Find where the given text appears and provide that cell's center as [X, Y] coordinate. 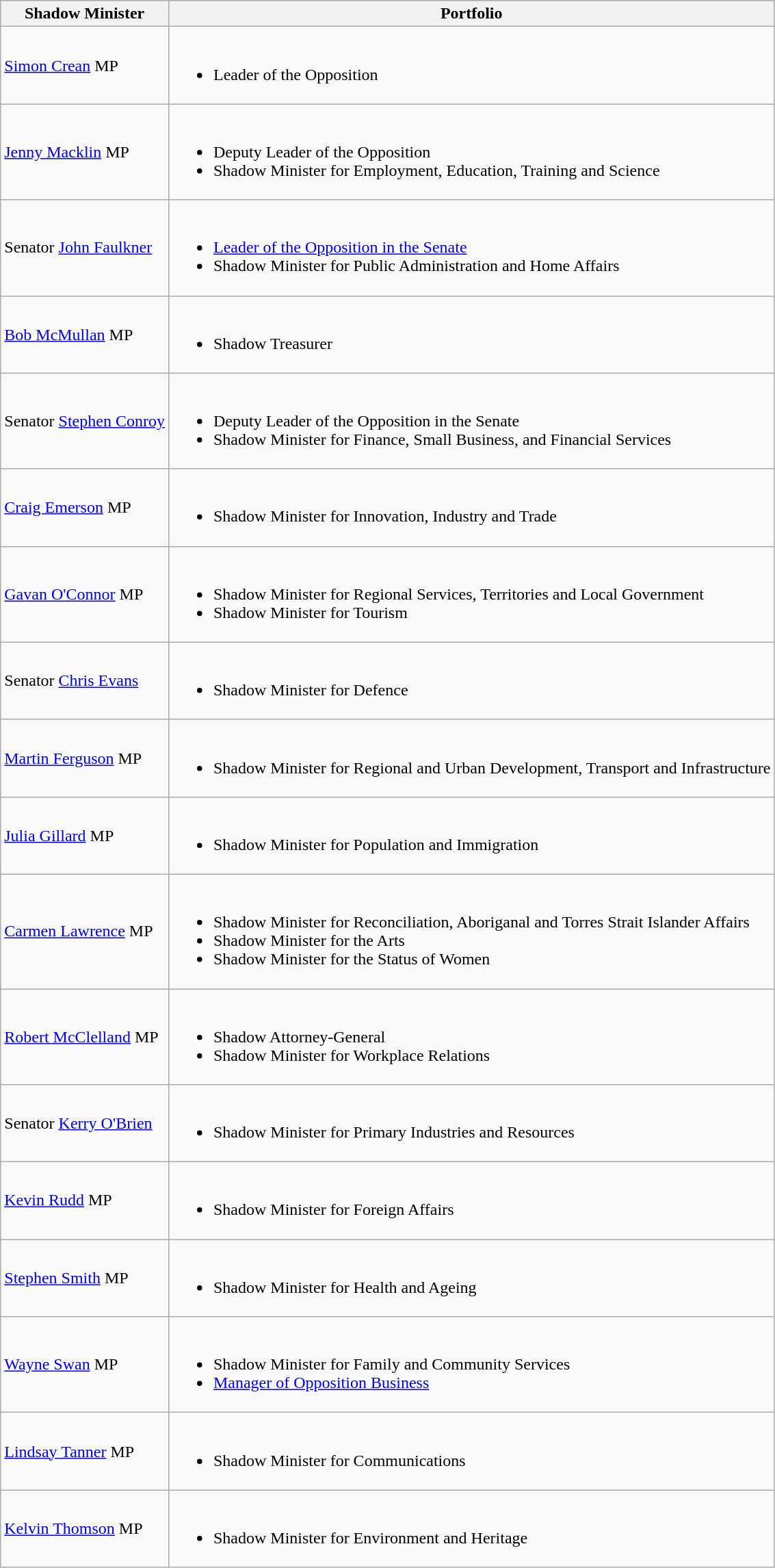
Shadow Minister for Communications [471, 1451]
Leader of the Opposition [471, 66]
Robert McClelland MP [85, 1036]
Kevin Rudd MP [85, 1200]
Shadow Attorney-GeneralShadow Minister for Workplace Relations [471, 1036]
Shadow Minister for Reconciliation, Aboriganal and Torres Strait Islander AffairsShadow Minister for the ArtsShadow Minister for the Status of Women [471, 931]
Simon Crean MP [85, 66]
Senator John Faulkner [85, 248]
Deputy Leader of the OppositionShadow Minister for Employment, Education, Training and Science [471, 152]
Kelvin Thomson MP [85, 1529]
Gavan O'Connor MP [85, 594]
Carmen Lawrence MP [85, 931]
Leader of the Opposition in the SenateShadow Minister for Public Administration and Home Affairs [471, 248]
Shadow Minister for Environment and Heritage [471, 1529]
Senator Stephen Conroy [85, 421]
Craig Emerson MP [85, 508]
Shadow Minister for Regional and Urban Development, Transport and Infrastructure [471, 758]
Bob McMullan MP [85, 334]
Shadow Minister for Primary Industries and Resources [471, 1124]
Senator Kerry O'Brien [85, 1124]
Jenny Macklin MP [85, 152]
Wayne Swan MP [85, 1365]
Martin Ferguson MP [85, 758]
Shadow Minister for Foreign Affairs [471, 1200]
Shadow Minister for Health and Ageing [471, 1278]
Shadow Minister for Family and Community ServicesManager of Opposition Business [471, 1365]
Lindsay Tanner MP [85, 1451]
Deputy Leader of the Opposition in the SenateShadow Minister for Finance, Small Business, and Financial Services [471, 421]
Julia Gillard MP [85, 835]
Shadow Minister for Regional Services, Territories and Local GovernmentShadow Minister for Tourism [471, 594]
Shadow Minister for Population and Immigration [471, 835]
Stephen Smith MP [85, 1278]
Shadow Minister [85, 14]
Shadow Minister for Innovation, Industry and Trade [471, 508]
Shadow Minister for Defence [471, 680]
Shadow Treasurer [471, 334]
Senator Chris Evans [85, 680]
Portfolio [471, 14]
